Capture the cell that displays the provided text and extract its [X, Y] central coordinate. 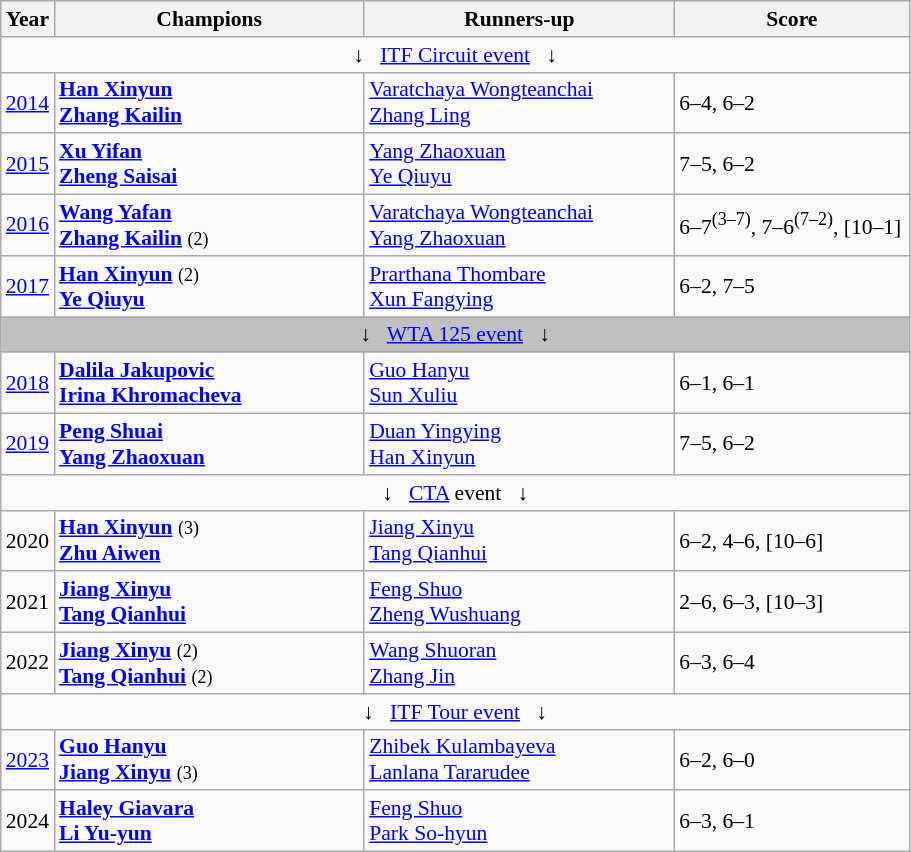
Haley Giavara Li Yu-yun [209, 822]
Han Xinyun (2) Ye Qiuyu [209, 286]
Han Xinyun (3) Zhu Aiwen [209, 540]
Han Xinyun Zhang Kailin [209, 102]
Peng Shuai Yang Zhaoxuan [209, 444]
2014 [28, 102]
↓ WTA 125 event ↓ [456, 335]
Guo Hanyu Sun Xuliu [519, 384]
Dalila Jakupovic Irina Khromacheva [209, 384]
6–2, 4–6, [10–6] [792, 540]
↓ CTA event ↓ [456, 493]
2022 [28, 664]
Feng Shuo Zheng Wushuang [519, 602]
Guo Hanyu Jiang Xinyu (3) [209, 760]
6–3, 6–1 [792, 822]
2015 [28, 164]
2017 [28, 286]
Year [28, 19]
6–2, 7–5 [792, 286]
6–1, 6–1 [792, 384]
Zhibek Kulambayeva Lanlana Tararudee [519, 760]
↓ ITF Tour event ↓ [456, 712]
2–6, 6–3, [10–3] [792, 602]
2018 [28, 384]
6–4, 6–2 [792, 102]
Score [792, 19]
2016 [28, 226]
Xu Yifan Zheng Saisai [209, 164]
Yang Zhaoxuan Ye Qiuyu [519, 164]
2023 [28, 760]
Varatchaya Wongteanchai Yang Zhaoxuan [519, 226]
Runners-up [519, 19]
6–3, 6–4 [792, 664]
Prarthana Thombare Xun Fangying [519, 286]
2024 [28, 822]
Wang Shuoran Zhang Jin [519, 664]
2021 [28, 602]
6–7(3–7), 7–6(7–2), [10–1] [792, 226]
Varatchaya Wongteanchai Zhang Ling [519, 102]
Duan Yingying Han Xinyun [519, 444]
6–2, 6–0 [792, 760]
↓ ITF Circuit event ↓ [456, 55]
2019 [28, 444]
Jiang Xinyu (2) Tang Qianhui (2) [209, 664]
2020 [28, 540]
Wang Yafan Zhang Kailin (2) [209, 226]
Champions [209, 19]
Feng Shuo Park So-hyun [519, 822]
